Locate the cell with the specified text and output its [X, Y] center coordinate. 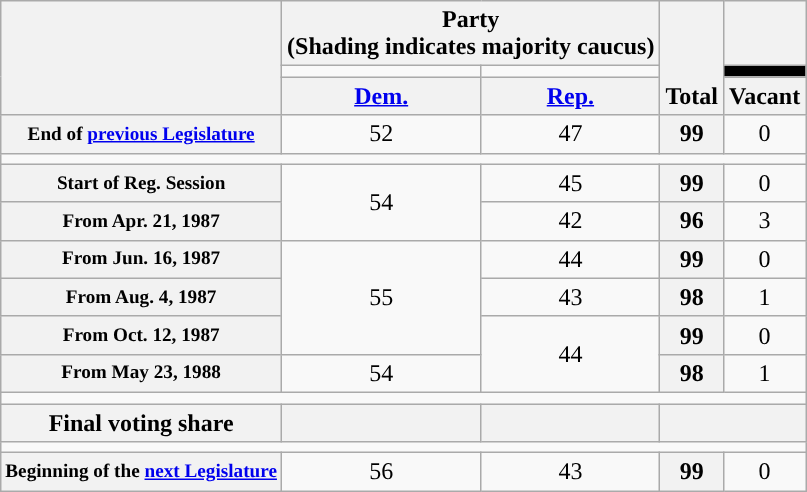
From Aug. 4, 1987 [142, 297]
52 [382, 134]
From Jun. 16, 1987 [142, 259]
Start of Reg. Session [142, 183]
55 [382, 297]
Rep. [570, 96]
3 [764, 221]
56 [382, 472]
From Oct. 12, 1987 [142, 335]
Vacant [764, 96]
Final voting share [142, 423]
47 [570, 134]
96 [692, 221]
42 [570, 221]
45 [570, 183]
From May 23, 1988 [142, 373]
Beginning of the next Legislature [142, 472]
Party (Shading indicates majority caucus) [471, 34]
Dem. [382, 96]
Total [692, 58]
From Apr. 21, 1987 [142, 221]
End of previous Legislature [142, 134]
